Extract the [x, y] coordinate from the center of the cell holding the provided text.  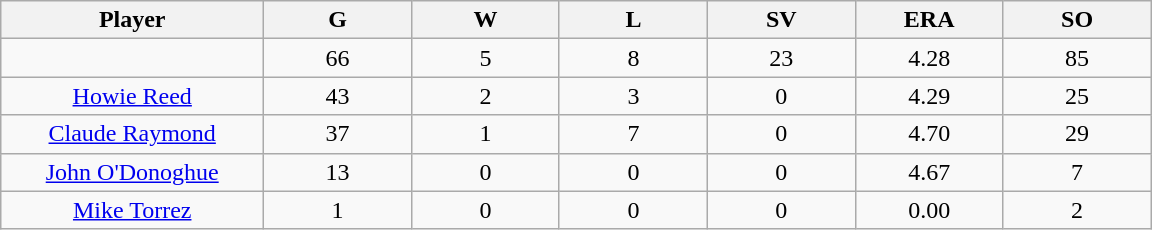
85 [1077, 58]
Howie Reed [132, 96]
John O'Donoghue [132, 172]
G [338, 20]
29 [1077, 134]
4.29 [929, 96]
Player [132, 20]
W [486, 20]
4.70 [929, 134]
43 [338, 96]
8 [633, 58]
ERA [929, 20]
25 [1077, 96]
0.00 [929, 210]
4.28 [929, 58]
13 [338, 172]
L [633, 20]
SV [781, 20]
SO [1077, 20]
66 [338, 58]
3 [633, 96]
4.67 [929, 172]
Claude Raymond [132, 134]
5 [486, 58]
Mike Torrez [132, 210]
37 [338, 134]
23 [781, 58]
